Identify which cell holds the provided text, then report its (X, Y) central coordinate. 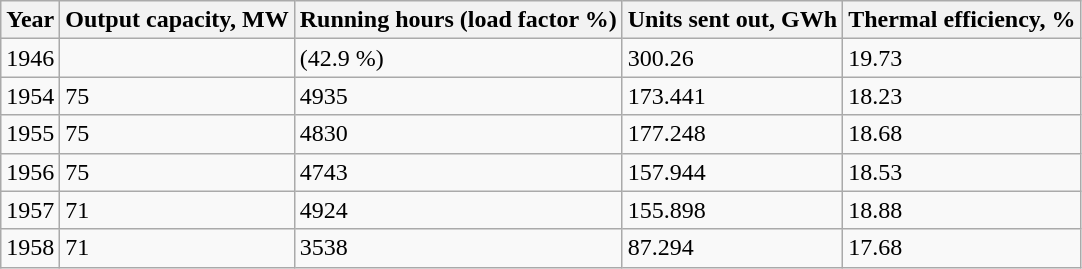
Output capacity, MW (177, 20)
157.944 (732, 172)
18.68 (962, 134)
Running hours (load factor %) (458, 20)
(42.9 %) (458, 58)
1954 (30, 96)
18.53 (962, 172)
19.73 (962, 58)
155.898 (732, 210)
1958 (30, 248)
300.26 (732, 58)
1955 (30, 134)
87.294 (732, 248)
Year (30, 20)
18.88 (962, 210)
173.441 (732, 96)
4743 (458, 172)
1956 (30, 172)
Thermal efficiency, % (962, 20)
4830 (458, 134)
18.23 (962, 96)
3538 (458, 248)
177.248 (732, 134)
4924 (458, 210)
Units sent out, GWh (732, 20)
17.68 (962, 248)
1957 (30, 210)
4935 (458, 96)
1946 (30, 58)
